Capture the cell that displays the provided text and extract its (X, Y) central coordinate. 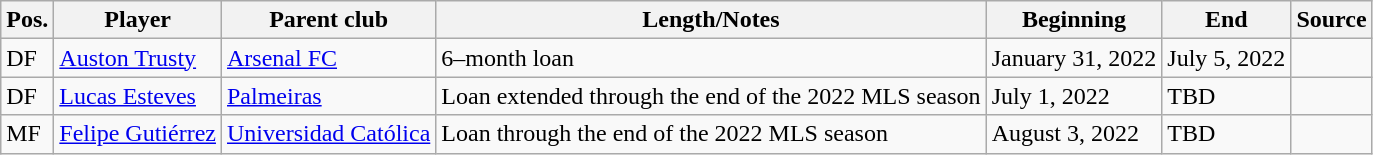
End (1226, 20)
Felipe Gutiérrez (138, 134)
Arsenal FC (328, 58)
Palmeiras (328, 96)
Loan through the end of the 2022 MLS season (711, 134)
January 31, 2022 (1074, 58)
Length/Notes (711, 20)
July 1, 2022 (1074, 96)
6–month loan (711, 58)
Loan extended through the end of the 2022 MLS season (711, 96)
Source (1332, 20)
Pos. (28, 20)
MF (28, 134)
Lucas Esteves (138, 96)
Universidad Católica (328, 134)
July 5, 2022 (1226, 58)
August 3, 2022 (1074, 134)
Parent club (328, 20)
Player (138, 20)
Auston Trusty (138, 58)
Beginning (1074, 20)
